Return the (X, Y) coordinate for the center point of the cell that contains the specified text.  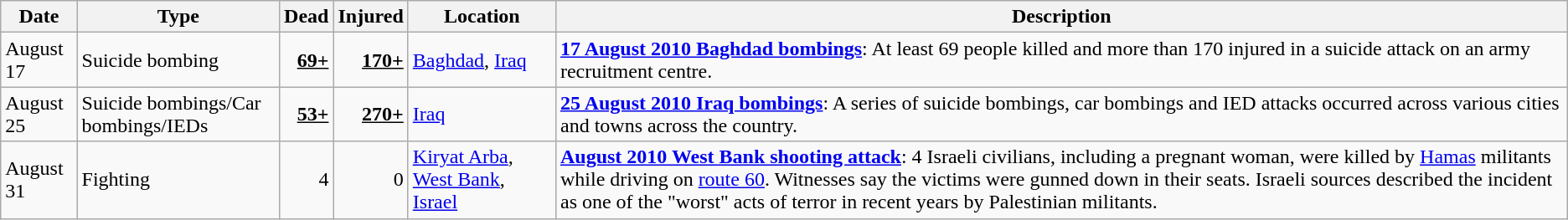
Location (482, 17)
4 (307, 180)
0 (370, 180)
69+ (307, 60)
Suicide bombings/Car bombings/IEDs (178, 114)
Description (1061, 17)
August 25 (39, 114)
Baghdad, Iraq (482, 60)
Kiryat Arba, West Bank, Israel (482, 180)
25 August 2010 Iraq bombings: A series of suicide bombings, car bombings and IED attacks occurred across various cities and towns across the country. (1061, 114)
Suicide bombing (178, 60)
Iraq (482, 114)
Date (39, 17)
170+ (370, 60)
Type (178, 17)
17 August 2010 Baghdad bombings: At least 69 people killed and more than 170 injured in a suicide attack on an army recruitment centre. (1061, 60)
August 31 (39, 180)
Fighting (178, 180)
Injured (370, 17)
53+ (307, 114)
270+ (370, 114)
Dead (307, 17)
August 17 (39, 60)
